Capture the cell that displays the provided text and extract its (X, Y) central coordinate. 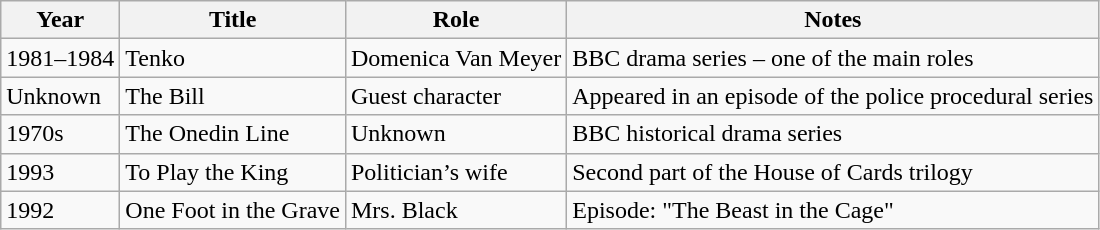
To Play the King (233, 172)
Role (456, 20)
Second part of the House of Cards trilogy (833, 172)
1981–1984 (60, 58)
Mrs. Black (456, 210)
The Bill (233, 96)
1970s (60, 134)
Title (233, 20)
Domenica Van Meyer (456, 58)
The Onedin Line (233, 134)
One Foot in the Grave (233, 210)
Politician’s wife (456, 172)
BBC drama series – one of the main roles (833, 58)
Notes (833, 20)
1993 (60, 172)
Year (60, 20)
Tenko (233, 58)
Episode: "The Beast in the Cage" (833, 210)
1992 (60, 210)
BBC historical drama series (833, 134)
Guest character (456, 96)
Appeared in an episode of the police procedural series (833, 96)
